Return (x, y) of the center of cell containing provided text 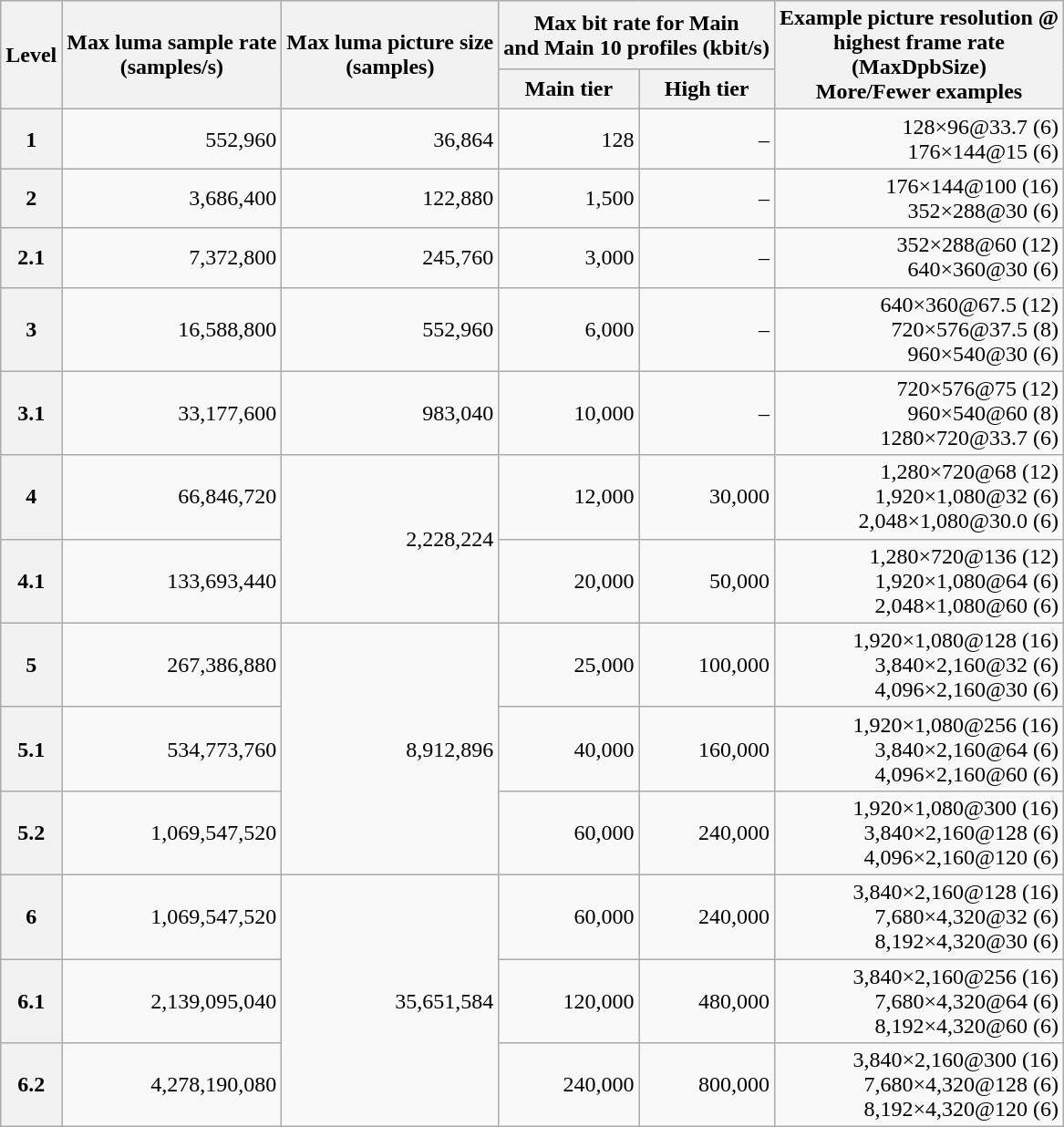
3,686,400 (171, 199)
Level (31, 55)
128 (569, 139)
3,000 (569, 257)
36,864 (390, 139)
1,280×720@136 (12) 1,920×1,080@64 (6) 2,048×1,080@60 (6) (919, 581)
1,280×720@68 (12) 1,920×1,080@32 (6) 2,048×1,080@30.0 (6) (919, 497)
6.1 (31, 1001)
3.1 (31, 413)
6,000 (569, 329)
245,760 (390, 257)
66,846,720 (171, 497)
120,000 (569, 1001)
7,372,800 (171, 257)
Example picture resolution @highest frame rate(MaxDpbSize) More/Fewer examples (919, 55)
640×360@67.5 (12) 720×576@37.5 (8) 960×540@30 (6) (919, 329)
534,773,760 (171, 749)
50,000 (707, 581)
480,000 (707, 1001)
16,588,800 (171, 329)
133,693,440 (171, 581)
6 (31, 916)
983,040 (390, 413)
10,000 (569, 413)
30,000 (707, 497)
1,920×1,080@256 (16) 3,840×2,160@64 (6) 4,096×2,160@60 (6) (919, 749)
12,000 (569, 497)
1,500 (569, 199)
128×96@33.7 (6) 176×144@15 (6) (919, 139)
3,840×2,160@300 (16) 7,680×4,320@128 (6) 8,192×4,320@120 (6) (919, 1085)
25,000 (569, 665)
4,278,190,080 (171, 1085)
1,920×1,080@128 (16) 3,840×2,160@32 (6) 4,096×2,160@30 (6) (919, 665)
267,386,880 (171, 665)
8,912,896 (390, 749)
Max bit rate for Mainand Main 10 profiles (kbit/s) (636, 35)
2,139,095,040 (171, 1001)
1,920×1,080@300 (16) 3,840×2,160@128 (6) 4,096×2,160@120 (6) (919, 832)
2,228,224 (390, 539)
High tier (707, 89)
3 (31, 329)
35,651,584 (390, 1000)
5.2 (31, 832)
4.1 (31, 581)
3,840×2,160@128 (16) 7,680×4,320@32 (6) 8,192×4,320@30 (6) (919, 916)
5 (31, 665)
352×288@60 (12) 640×360@30 (6) (919, 257)
176×144@100 (16) 352×288@30 (6) (919, 199)
100,000 (707, 665)
20,000 (569, 581)
4 (31, 497)
2.1 (31, 257)
5.1 (31, 749)
160,000 (707, 749)
40,000 (569, 749)
1 (31, 139)
Main tier (569, 89)
720×576@75 (12) 960×540@60 (8) 1280×720@33.7 (6) (919, 413)
Max luma sample rate(samples/s) (171, 55)
800,000 (707, 1085)
3,840×2,160@256 (16) 7,680×4,320@64 (6) 8,192×4,320@60 (6) (919, 1001)
33,177,600 (171, 413)
2 (31, 199)
Max luma picture size(samples) (390, 55)
122,880 (390, 199)
6.2 (31, 1085)
